From the cell containing the given text, extract its center point as (x, y) coordinate. 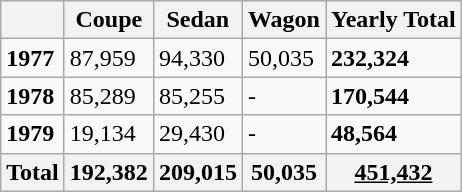
19,134 (108, 134)
48,564 (394, 134)
Yearly Total (394, 20)
209,015 (198, 172)
1979 (33, 134)
451,432 (394, 172)
Sedan (198, 20)
87,959 (108, 58)
232,324 (394, 58)
Total (33, 172)
170,544 (394, 96)
1977 (33, 58)
29,430 (198, 134)
1978 (33, 96)
Wagon (284, 20)
192,382 (108, 172)
85,255 (198, 96)
85,289 (108, 96)
94,330 (198, 58)
Coupe (108, 20)
